Search for the cell housing the specified text and yield its [x, y] center coordinate. 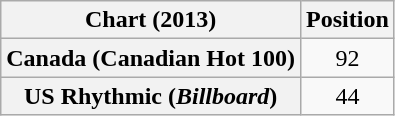
Chart (2013) [151, 20]
Canada (Canadian Hot 100) [151, 58]
92 [348, 58]
US Rhythmic (Billboard) [151, 96]
44 [348, 96]
Position [348, 20]
